Identify which cell holds the provided text, then report its (x, y) central coordinate. 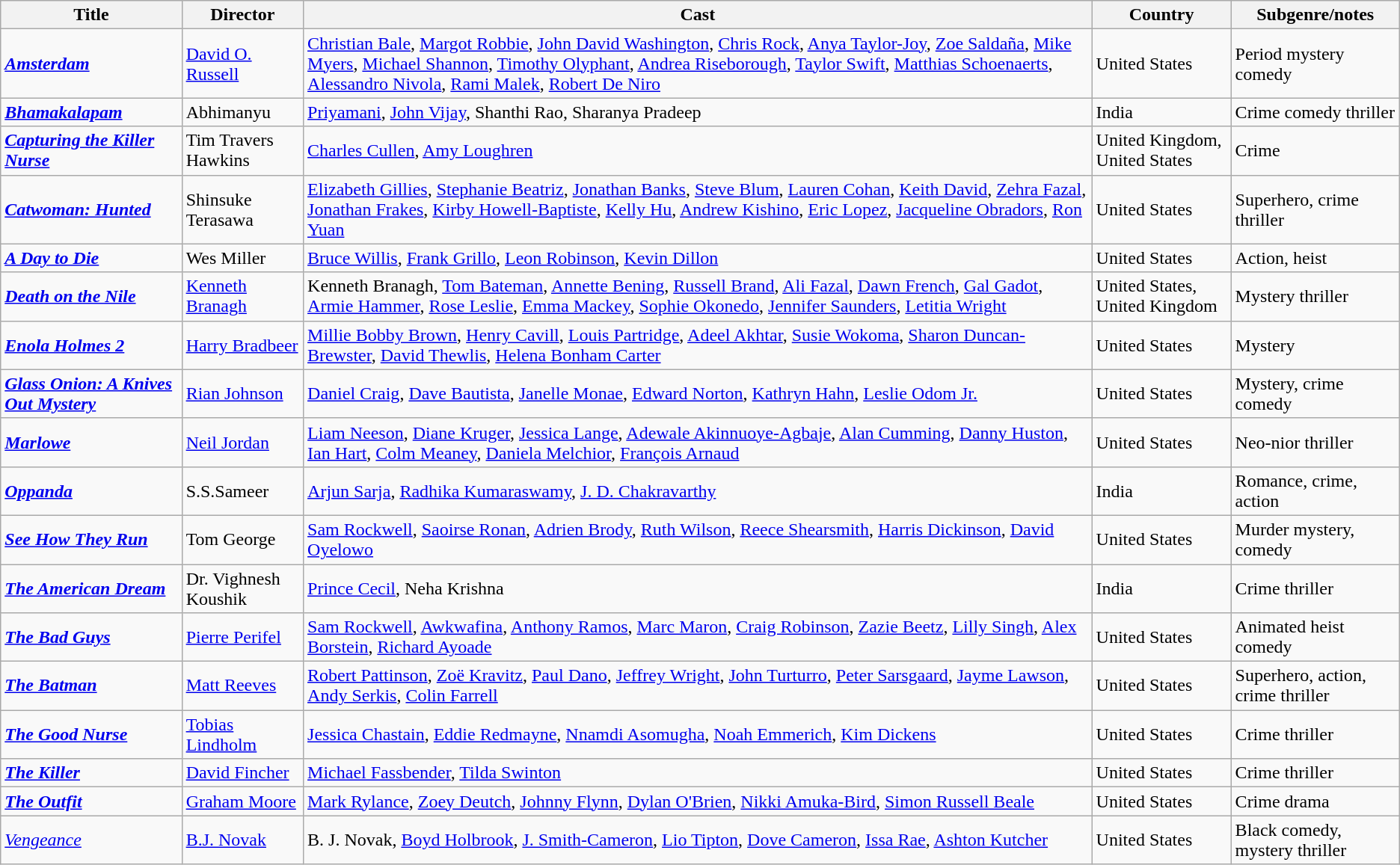
Marlowe (91, 443)
S.S.Sameer (242, 490)
David O. Russell (242, 64)
Daniel Craig, Dave Bautista, Janelle Monae, Edward Norton, Kathryn Hahn, Leslie Odom Jr. (699, 393)
Bruce Willis, Frank Grillo, Leon Robinson, Kevin Dillon (699, 258)
Tim Travers Hawkins (242, 151)
Jessica Chastain, Eddie Redmayne, Nnamdi Asomugha, Noah Emmerich, Kim Dickens (699, 734)
The Killer (91, 773)
B. J. Novak, Boyd Holbrook, J. Smith-Cameron, Lio Tipton, Dove Cameron, Issa Rae, Ashton Kutcher (699, 840)
Charles Cullen, Amy Loughren (699, 151)
Enola Holmes 2 (91, 345)
Graham Moore (242, 801)
Mark Rylance, Zoey Deutch, Johnny Flynn, Dylan O'Brien, Nikki Amuka-Bird, Simon Russell Beale (699, 801)
Arjun Sarja, Radhika Kumaraswamy, J. D. Chakravarthy (699, 490)
Dr. Vighnesh Koushik (242, 588)
Black comedy, mystery thriller (1315, 840)
Oppanda (91, 490)
Prince Cecil, Neha Krishna (699, 588)
Murder mystery, comedy (1315, 540)
Mystery (1315, 345)
Superhero, action, crime thriller (1315, 686)
Capturing the Killer Nurse (91, 151)
Catwoman: Hunted (91, 209)
Period mystery comedy (1315, 64)
Priyamani, John Vijay, Shanthi Rao, Sharanya Pradeep (699, 112)
Romance, crime, action (1315, 490)
Sam Rockwell, Awkwafina, Anthony Ramos, Marc Maron, Craig Robinson, Zazie Beetz, Lilly Singh, Alex Borstein, Richard Ayoade (699, 637)
David Fincher (242, 773)
Robert Pattinson, Zoë Kravitz, Paul Dano, Jeffrey Wright, John Turturro, Peter Sarsgaard, Jayme Lawson, Andy Serkis, Colin Farrell (699, 686)
B.J. Novak (242, 840)
Michael Fassbender, Tilda Swinton (699, 773)
Tom George (242, 540)
Neil Jordan (242, 443)
Bhamakalapam (91, 112)
The American Dream (91, 588)
Superhero, crime thriller (1315, 209)
Title (91, 15)
Crime comedy thriller (1315, 112)
The Outfit (91, 801)
See How They Run (91, 540)
Shinsuke Terasawa (242, 209)
Millie Bobby Brown, Henry Cavill, Louis Partridge, Adeel Akhtar, Susie Wokoma, Sharon Duncan-Brewster, David Thewlis, Helena Bonham Carter (699, 345)
Action, heist (1315, 258)
Sam Rockwell, Saoirse Ronan, Adrien Brody, Ruth Wilson, Reece Shearsmith, Harris Dickinson, David Oyelowo (699, 540)
Crime (1315, 151)
Abhimanyu (242, 112)
The Good Nurse (91, 734)
The Batman (91, 686)
Cast (699, 15)
Wes Miller (242, 258)
Country (1161, 15)
Pierre Perifel (242, 637)
Amsterdam (91, 64)
Tobias Lindholm (242, 734)
United Kingdom, United States (1161, 151)
Rian Johnson (242, 393)
A Day to Die (91, 258)
Vengeance (91, 840)
Subgenre/notes (1315, 15)
The Bad Guys (91, 637)
Harry Bradbeer (242, 345)
Director (242, 15)
Matt Reeves (242, 686)
United States, United Kingdom (1161, 296)
Death on the Nile (91, 296)
Mystery thriller (1315, 296)
Crime drama (1315, 801)
Glass Onion: A Knives Out Mystery (91, 393)
Mystery, crime comedy (1315, 393)
Neo-nior thriller (1315, 443)
Animated heist comedy (1315, 637)
Kenneth Branagh (242, 296)
